Return [X, Y] of the center of cell containing provided text 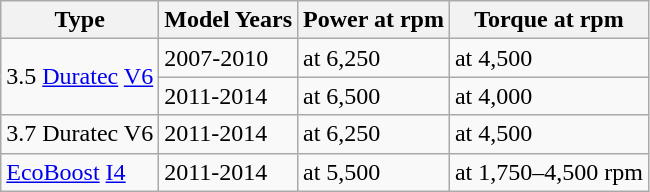
at 4,000 [548, 96]
3.5 Duratec V6 [80, 77]
EcoBoost I4 [80, 172]
Power at rpm [374, 20]
3.7 Duratec V6 [80, 134]
at 1,750–4,500 rpm [548, 172]
Model Years [228, 20]
2007-2010 [228, 58]
at 5,500 [374, 172]
at 6,500 [374, 96]
Type [80, 20]
Torque at rpm [548, 20]
